Scan for the cell matching the given text and deliver its [X, Y] coordinate at center. 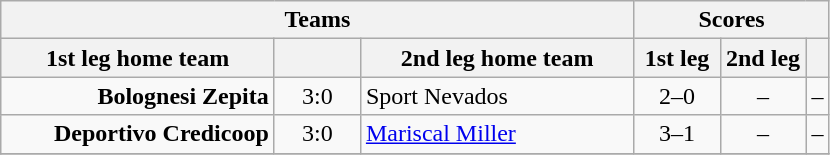
Deportivo Credicoop [138, 134]
3–1 [677, 134]
Scores [732, 20]
1st leg home team [138, 58]
Sport Nevados [497, 96]
1st leg [677, 58]
Teams [318, 20]
2nd leg [763, 58]
Mariscal Miller [497, 134]
2nd leg home team [497, 58]
Bolognesi Zepita [138, 96]
2–0 [677, 96]
